Identify which cell holds the provided text, then report its [X, Y] central coordinate. 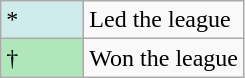
* [42, 20]
† [42, 58]
Won the league [164, 58]
Led the league [164, 20]
